Provide the [X, Y] coordinate of the cell's center where the given text is located.  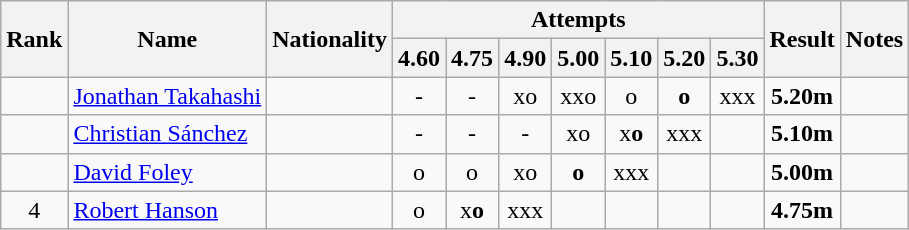
5.20 [684, 58]
Name [168, 39]
Nationality [330, 39]
4.75m [802, 210]
5.20m [802, 96]
5.10 [632, 58]
4.90 [526, 58]
4.60 [418, 58]
Notes [874, 39]
David Foley [168, 172]
5.30 [738, 58]
5.00m [802, 172]
Rank [34, 39]
Robert Hanson [168, 210]
Attempts [578, 20]
Christian Sánchez [168, 134]
4.75 [472, 58]
Jonathan Takahashi [168, 96]
5.00 [578, 58]
Result [802, 39]
xxo [578, 96]
4 [34, 210]
5.10m [802, 134]
